Pinpoint the cell where the given text exists, returning its [x, y] midpoint coordinate. 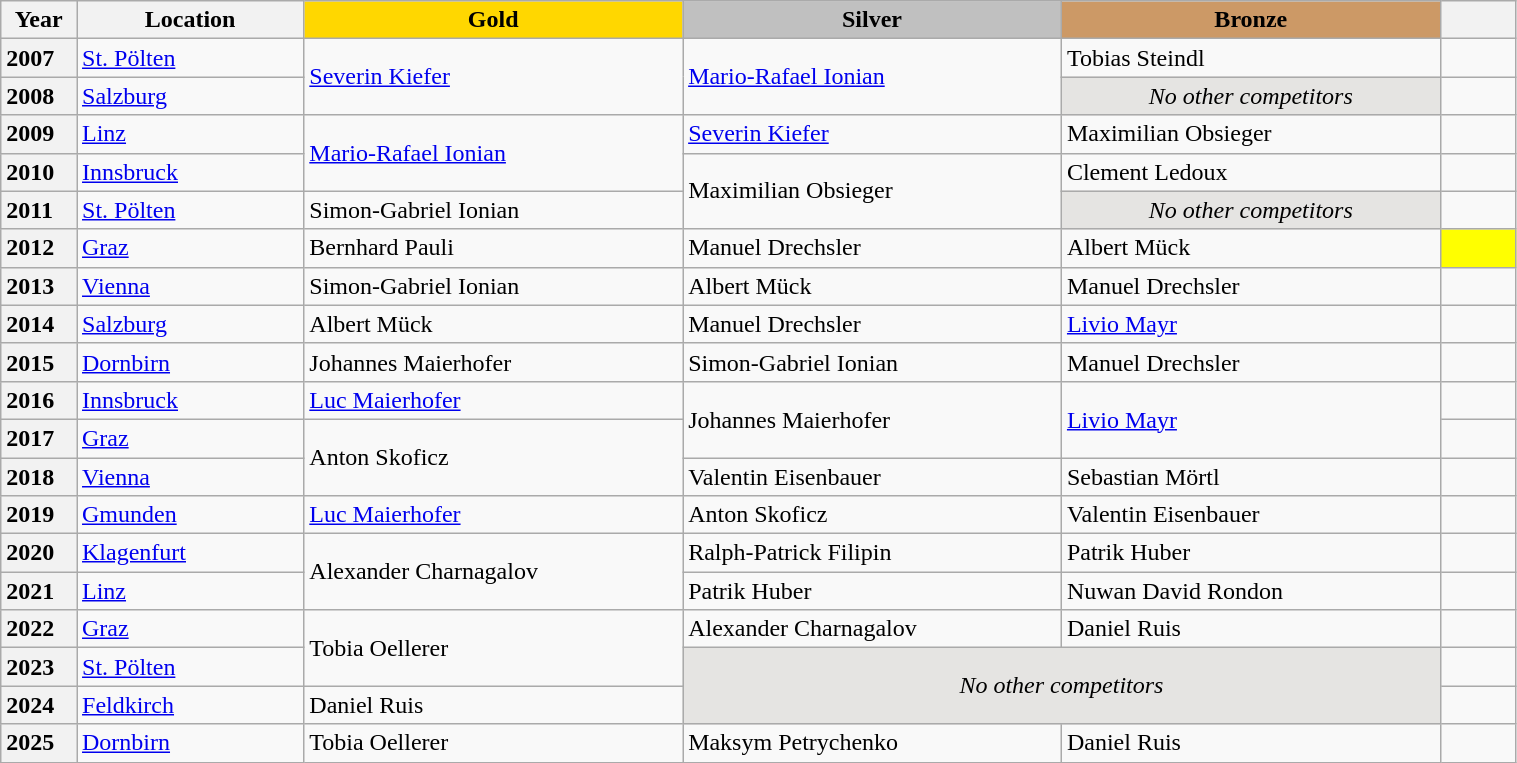
Location [190, 20]
2007 [39, 58]
Year [39, 20]
Bronze [1250, 20]
Maksym Petrychenko [872, 743]
Clement Ledoux [1250, 172]
2025 [39, 743]
2009 [39, 134]
Gold [494, 20]
Bernhard Pauli [494, 248]
2010 [39, 172]
2018 [39, 477]
Tobias Steindl [1250, 58]
2019 [39, 515]
2015 [39, 362]
2023 [39, 667]
2024 [39, 705]
2014 [39, 324]
Ralph-Patrick Filipin [872, 553]
Nuwan David Rondon [1250, 591]
Silver [872, 20]
2012 [39, 248]
2021 [39, 591]
2017 [39, 438]
2020 [39, 553]
Gmunden [190, 515]
2022 [39, 629]
Sebastian Mörtl [1250, 477]
2011 [39, 210]
2008 [39, 96]
Feldkirch [190, 705]
2013 [39, 286]
2016 [39, 400]
Klagenfurt [190, 553]
